Extract the [x, y] coordinate from the center of the cell holding the provided text.  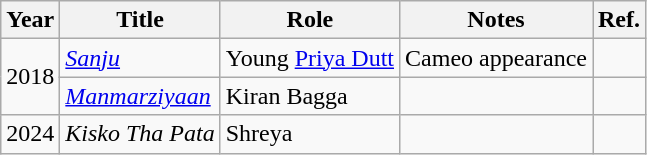
Notes [496, 20]
Young Priya Dutt [310, 58]
Cameo appearance [496, 58]
Sanju [140, 58]
Shreya [310, 134]
Kiran Bagga [310, 96]
2024 [30, 134]
Title [140, 20]
Ref. [618, 20]
Year [30, 20]
2018 [30, 77]
Role [310, 20]
Kisko Tha Pata [140, 134]
Manmarziyaan [140, 96]
